Scan for the cell matching the given text and deliver its (X, Y) coordinate at center. 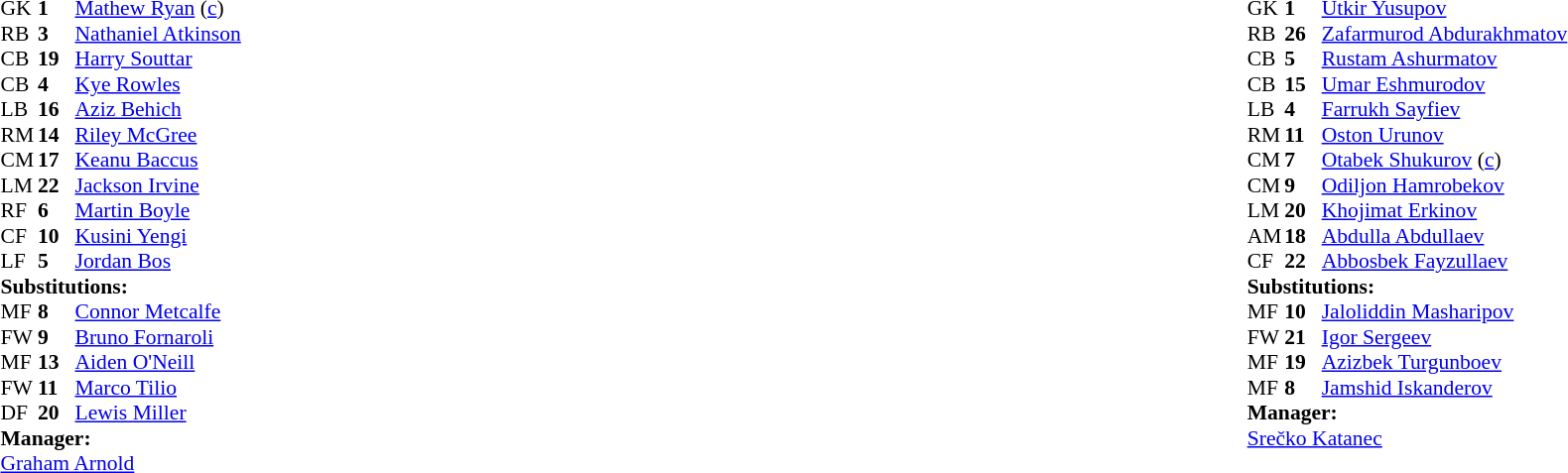
Aziz Behich (159, 110)
Connor Metcalfe (159, 312)
Jamshid Iskanderov (1445, 388)
Umar Eshmurodov (1445, 84)
Jordan Bos (159, 261)
Kusini Yengi (159, 236)
Kye Rowles (159, 84)
Odiljon Hamrobekov (1445, 185)
17 (57, 160)
Abdulla Abdullaev (1445, 236)
6 (57, 211)
15 (1303, 84)
Keanu Baccus (159, 160)
Otabek Shukurov (c) (1445, 160)
Farrukh Sayfiev (1445, 110)
3 (57, 34)
RF (19, 211)
Azizbek Turgunboev (1445, 362)
14 (57, 135)
Nathaniel Atkinson (159, 34)
Zafarmurod Abdurakhmatov (1445, 34)
AM (1266, 236)
DF (19, 414)
Khojimat Erkinov (1445, 211)
Martin Boyle (159, 211)
Abbosbek Fayzullaev (1445, 261)
16 (57, 110)
Jaloliddin Masharipov (1445, 312)
7 (1303, 160)
21 (1303, 337)
Lewis Miller (159, 414)
Marco Tilio (159, 388)
Riley McGree (159, 135)
13 (57, 362)
18 (1303, 236)
Rustam Ashurmatov (1445, 59)
LF (19, 261)
26 (1303, 34)
Oston Urunov (1445, 135)
Aiden O'Neill (159, 362)
Igor Sergeev (1445, 337)
Jackson Irvine (159, 185)
Bruno Fornaroli (159, 337)
Harry Souttar (159, 59)
Srečko Katanec (1407, 438)
